Output the (x, y) coordinate of the center of the cell containing the given text.  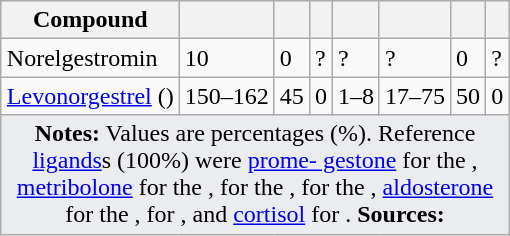
Levonorgestrel () (90, 96)
45 (292, 96)
17–75 (414, 96)
1–8 (356, 96)
50 (468, 96)
Norelgestromin (90, 58)
Compound (90, 20)
150–162 (226, 96)
10 (226, 58)
